Identify which cell holds the provided text, then report its (X, Y) central coordinate. 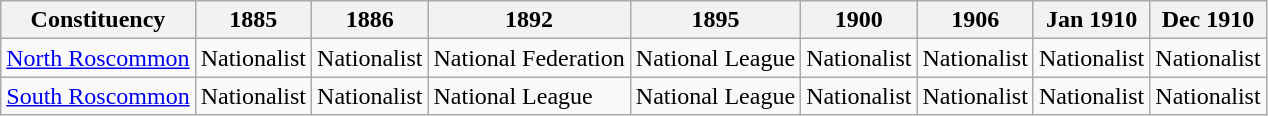
1900 (859, 20)
1886 (370, 20)
1906 (975, 20)
Jan 1910 (1091, 20)
South Roscommon (98, 96)
1895 (715, 20)
Constituency (98, 20)
North Roscommon (98, 58)
1892 (529, 20)
1885 (253, 20)
Dec 1910 (1208, 20)
National Federation (529, 58)
